Capture the cell that displays the provided text and extract its (x, y) central coordinate. 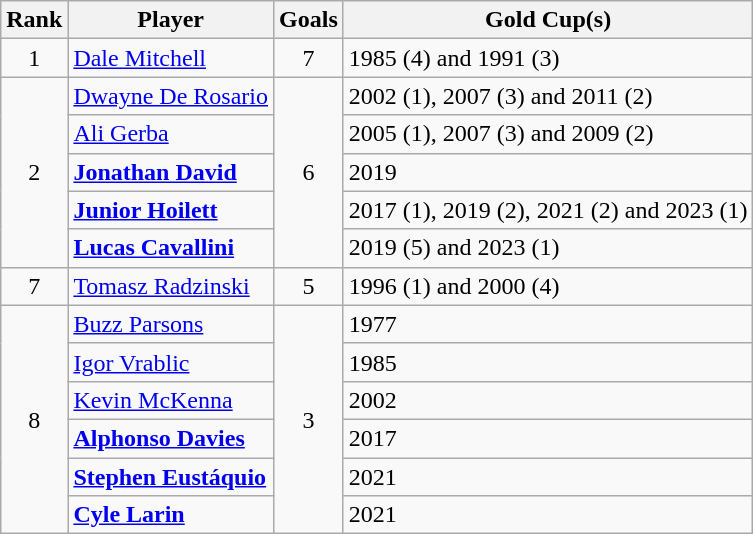
5 (309, 286)
1 (34, 58)
3 (309, 419)
Buzz Parsons (171, 324)
2002 (1), 2007 (3) and 2011 (2) (548, 96)
2002 (548, 400)
2017 (548, 438)
8 (34, 419)
2019 (548, 172)
1977 (548, 324)
Igor Vrablic (171, 362)
Dwayne De Rosario (171, 96)
1985 (4) and 1991 (3) (548, 58)
2017 (1), 2019 (2), 2021 (2) and 2023 (1) (548, 210)
1985 (548, 362)
Goals (309, 20)
Alphonso Davies (171, 438)
2005 (1), 2007 (3) and 2009 (2) (548, 134)
Kevin McKenna (171, 400)
Jonathan David (171, 172)
Gold Cup(s) (548, 20)
Player (171, 20)
Lucas Cavallini (171, 248)
1996 (1) and 2000 (4) (548, 286)
Dale Mitchell (171, 58)
Junior Hoilett (171, 210)
Tomasz Radzinski (171, 286)
2019 (5) and 2023 (1) (548, 248)
2 (34, 172)
Rank (34, 20)
6 (309, 172)
Ali Gerba (171, 134)
Cyle Larin (171, 515)
Stephen Eustáquio (171, 477)
